From the cell containing the given text, extract its center point as [X, Y] coordinate. 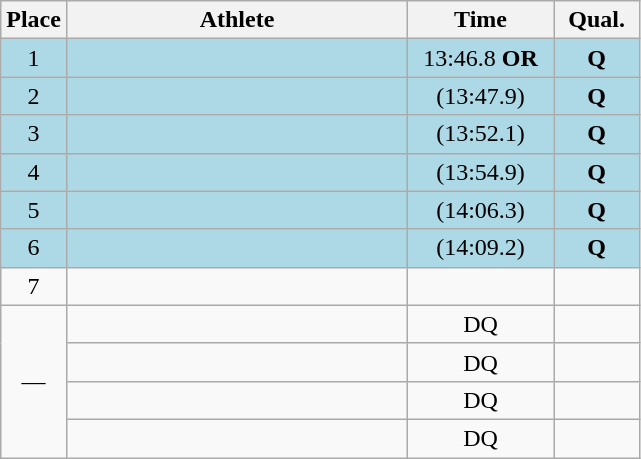
3 [34, 134]
(14:06.3) [481, 210]
(13:52.1) [481, 134]
(14:09.2) [481, 248]
7 [34, 286]
Time [481, 20]
(13:54.9) [481, 172]
2 [34, 96]
— [34, 381]
Place [34, 20]
13:46.8 OR [481, 58]
6 [34, 248]
Qual. [597, 20]
(13:47.9) [481, 96]
4 [34, 172]
1 [34, 58]
5 [34, 210]
Athlete [236, 20]
